Scan for the cell matching the given text and deliver its [X, Y] coordinate at center. 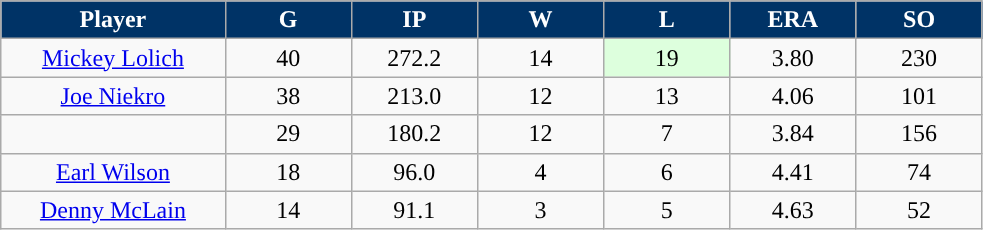
52 [919, 210]
91.1 [414, 210]
213.0 [414, 96]
230 [919, 58]
101 [919, 96]
ERA [793, 20]
18 [288, 172]
29 [288, 134]
19 [667, 58]
SO [919, 20]
L [667, 20]
5 [667, 210]
Joe Niekro [113, 96]
Earl Wilson [113, 172]
IP [414, 20]
38 [288, 96]
4 [540, 172]
3.84 [793, 134]
272.2 [414, 58]
Denny McLain [113, 210]
74 [919, 172]
3 [540, 210]
7 [667, 134]
180.2 [414, 134]
6 [667, 172]
13 [667, 96]
Mickey Lolich [113, 58]
96.0 [414, 172]
G [288, 20]
40 [288, 58]
4.06 [793, 96]
4.41 [793, 172]
156 [919, 134]
Player [113, 20]
4.63 [793, 210]
3.80 [793, 58]
W [540, 20]
